Extract the [x, y] coordinate from the center of the cell holding the provided text.  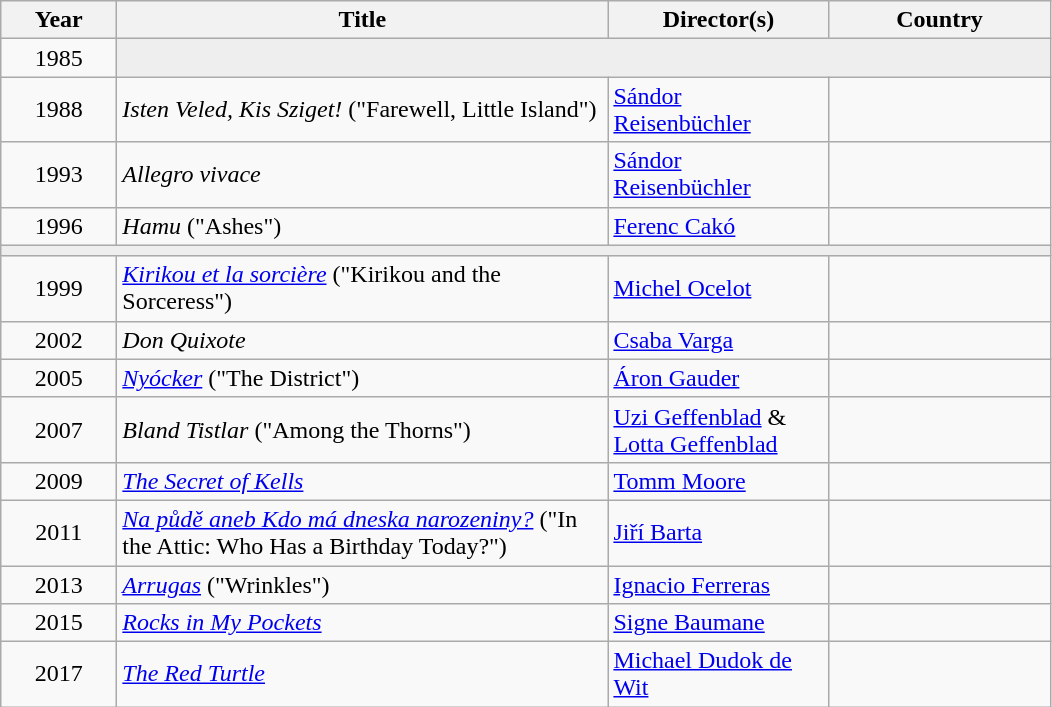
1993 [59, 174]
1999 [59, 288]
2013 [59, 585]
1988 [59, 110]
Kirikou et la sorcière ("Kirikou and the Sorceress") [362, 288]
1985 [59, 58]
Title [362, 20]
Rocks in My Pockets [362, 623]
Michel Ocelot [718, 288]
The Secret of Kells [362, 481]
Country [940, 20]
Nyócker ("The District") [362, 378]
Ferenc Cakó [718, 226]
Jiří Barta [718, 532]
Ignacio Ferreras [718, 585]
The Red Turtle [362, 674]
2007 [59, 430]
Signe Baumane [718, 623]
Year [59, 20]
Bland Tistlar ("Among the Thorns") [362, 430]
Áron Gauder [718, 378]
2009 [59, 481]
2002 [59, 340]
Michael Dudok de Wit [718, 674]
Don Quixote [362, 340]
2005 [59, 378]
Arrugas ("Wrinkles") [362, 585]
2015 [59, 623]
Na půdě aneb Kdo má dneska narozeniny? ("In the Attic: Who Has a Birthday Today?") [362, 532]
Hamu ("Ashes") [362, 226]
Director(s) [718, 20]
2017 [59, 674]
2011 [59, 532]
Tomm Moore [718, 481]
Uzi Geffenblad & Lotta Geffenblad [718, 430]
Csaba Varga [718, 340]
1996 [59, 226]
Isten Veled, Kis Sziget! ("Farewell, Little Island") [362, 110]
Allegro vivace [362, 174]
